For the text-containing cell, return its midpoint in [X, Y] coordinate format. 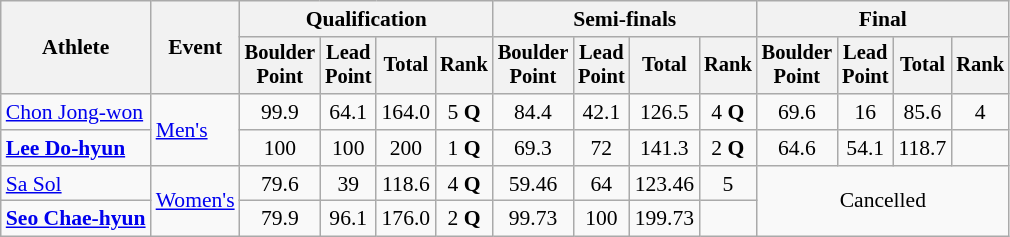
4 [980, 112]
Women's [196, 202]
54.1 [865, 148]
96.1 [348, 219]
72 [601, 148]
Semi-finals [625, 19]
Cancelled [883, 202]
141.3 [664, 148]
199.73 [664, 219]
5 [728, 184]
Chon Jong-won [76, 112]
Event [196, 48]
Sa Sol [76, 184]
99.9 [280, 112]
69.6 [797, 112]
85.6 [922, 112]
118.7 [922, 148]
Lee Do-hyun [76, 148]
79.9 [280, 219]
64 [601, 184]
59.46 [533, 184]
42.1 [601, 112]
Seo Chae-hyun [76, 219]
84.4 [533, 112]
164.0 [406, 112]
69.3 [533, 148]
Athlete [76, 48]
200 [406, 148]
Men's [196, 130]
5 Q [464, 112]
118.6 [406, 184]
176.0 [406, 219]
64.6 [797, 148]
123.46 [664, 184]
Qualification [366, 19]
126.5 [664, 112]
79.6 [280, 184]
1 Q [464, 148]
16 [865, 112]
99.73 [533, 219]
64.1 [348, 112]
Final [883, 19]
39 [348, 184]
